Determine the (X, Y) coordinate at the center of the cell enclosing the given text.  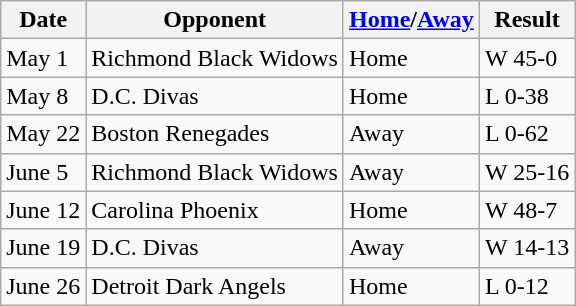
W 25-16 (526, 172)
W 14-13 (526, 248)
June 19 (44, 248)
Date (44, 20)
Result (526, 20)
Carolina Phoenix (215, 210)
Home/Away (411, 20)
W 45-0 (526, 58)
Opponent (215, 20)
June 5 (44, 172)
L 0-12 (526, 286)
May 1 (44, 58)
May 22 (44, 134)
L 0-62 (526, 134)
L 0-38 (526, 96)
W 48-7 (526, 210)
May 8 (44, 96)
Detroit Dark Angels (215, 286)
June 12 (44, 210)
June 26 (44, 286)
Boston Renegades (215, 134)
